Identify which cell holds the provided text, then report its (X, Y) central coordinate. 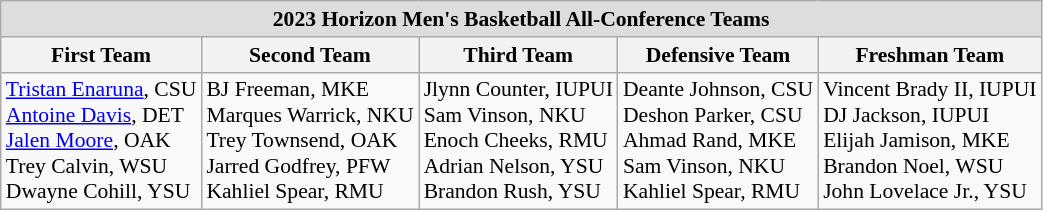
Freshman Team (930, 55)
Defensive Team (718, 55)
Tristan Enaruna, CSUAntoine Davis, DETJalen Moore, OAKTrey Calvin, WSUDwayne Cohill, YSU (102, 141)
BJ Freeman, MKEMarques Warrick, NKUTrey Townsend, OAKJarred Godfrey, PFWKahliel Spear, RMU (310, 141)
Second Team (310, 55)
Jlynn Counter, IUPUISam Vinson, NKUEnoch Cheeks, RMUAdrian Nelson, YSUBrandon Rush, YSU (518, 141)
2023 Horizon Men's Basketball All-Conference Teams (522, 19)
First Team (102, 55)
Deante Johnson, CSUDeshon Parker, CSUAhmad Rand, MKESam Vinson, NKUKahliel Spear, RMU (718, 141)
Vincent Brady II, IUPUIDJ Jackson, IUPUIElijah Jamison, MKEBrandon Noel, WSUJohn Lovelace Jr., YSU (930, 141)
Third Team (518, 55)
